Return [x, y] of the center of cell containing provided text 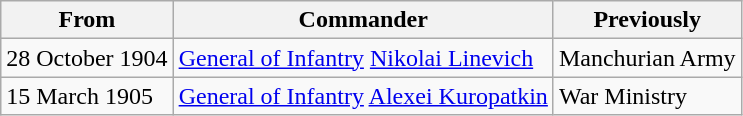
War Ministry [647, 96]
General of Infantry Nikolai Linevich [363, 58]
Commander [363, 20]
Previously [647, 20]
Manchurian Army [647, 58]
General of Infantry Alexei Kuropatkin [363, 96]
28 October 1904 [87, 58]
From [87, 20]
15 March 1905 [87, 96]
